Locate the cell with the specified text and output its [x, y] center coordinate. 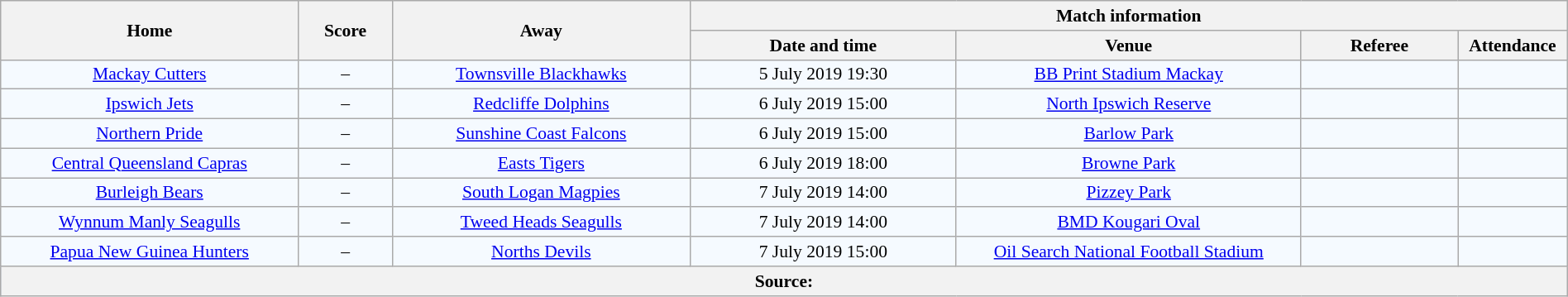
6 July 2019 18:00 [823, 163]
BB Print Stadium Mackay [1128, 74]
Sunshine Coast Falcons [541, 134]
BMD Kougari Oval [1128, 223]
Tweed Heads Seagulls [541, 223]
7 July 2019 15:00 [823, 251]
5 July 2019 19:30 [823, 74]
South Logan Magpies [541, 193]
Norths Devils [541, 251]
Northern Pride [150, 134]
Redcliffe Dolphins [541, 104]
Oil Search National Football Stadium [1128, 251]
Date and time [823, 46]
Source: [784, 281]
Pizzey Park [1128, 193]
North Ipswich Reserve [1128, 104]
Easts Tigers [541, 163]
Ipswich Jets [150, 104]
Papua New Guinea Hunters [150, 251]
Mackay Cutters [150, 74]
Venue [1128, 46]
Burleigh Bears [150, 193]
Wynnum Manly Seagulls [150, 223]
Match information [1128, 16]
Browne Park [1128, 163]
Referee [1379, 46]
Away [541, 30]
Score [346, 30]
Home [150, 30]
Townsville Blackhawks [541, 74]
Attendance [1513, 46]
Barlow Park [1128, 134]
Central Queensland Capras [150, 163]
